Extract the [x, y] coordinate from the center of the cell holding the provided text.  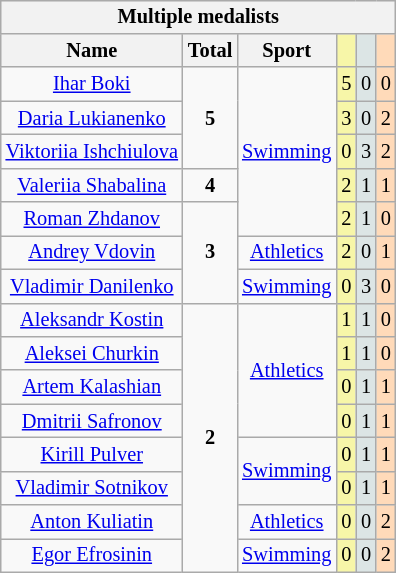
Aleksandr Kostin [92, 320]
4 [210, 185]
Egor Efrosinin [92, 556]
Vladimir Danilenko [92, 286]
Artem Kalashian [92, 387]
Total [210, 51]
Daria Lukianenko [92, 118]
Anton Kuliatin [92, 522]
Name [92, 51]
Viktoriia Ishchiulova [92, 152]
Roman Zhdanov [92, 219]
Valeriia Shabalina [92, 185]
Aleksei Churkin [92, 354]
Vladimir Sotnikov [92, 488]
Sport [286, 51]
Multiple medalists [198, 17]
Kirill Pulver [92, 455]
Ihar Boki [92, 84]
Andrey Vdovin [92, 253]
Dmitrii Safronov [92, 421]
